Detect which cell encompasses the target text, then output its (X, Y) center coordinate. 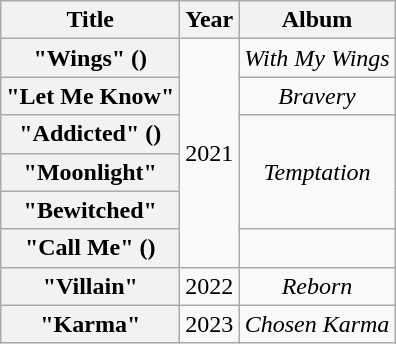
"Addicted" () (90, 134)
2021 (210, 153)
2022 (210, 286)
With My Wings (317, 58)
"Moonlight" (90, 172)
Temptation (317, 172)
Year (210, 20)
"Villain" (90, 286)
Bravery (317, 96)
Title (90, 20)
"Call Me" () (90, 248)
Album (317, 20)
"Let Me Know" (90, 96)
"Bewitched" (90, 210)
Chosen Karma (317, 324)
"Wings" () (90, 58)
Reborn (317, 286)
2023 (210, 324)
"Karma" (90, 324)
